Output the [x, y] coordinate of the center of the cell containing the given text.  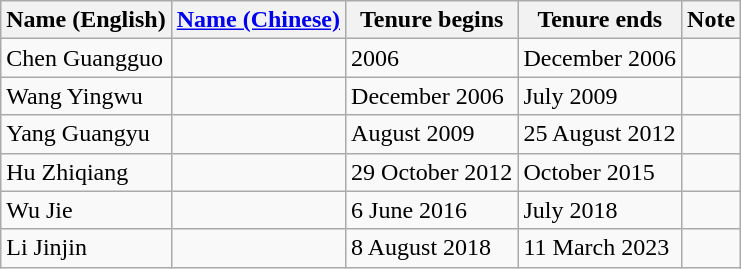
Li Jinjin [86, 248]
Wu Jie [86, 210]
8 August 2018 [432, 248]
Yang Guangyu [86, 134]
11 March 2023 [600, 248]
25 August 2012 [600, 134]
July 2018 [600, 210]
October 2015 [600, 172]
Tenure ends [600, 20]
Tenure begins [432, 20]
Wang Yingwu [86, 96]
Note [712, 20]
July 2009 [600, 96]
29 October 2012 [432, 172]
2006 [432, 58]
Name (Chinese) [258, 20]
Chen Guangguo [86, 58]
August 2009 [432, 134]
Name (English) [86, 20]
Hu Zhiqiang [86, 172]
6 June 2016 [432, 210]
